Scan for the cell matching the given text and deliver its (x, y) coordinate at center. 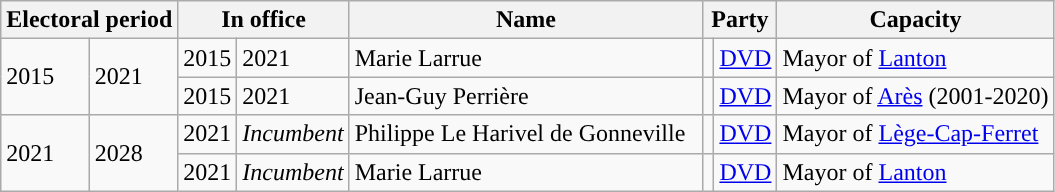
Mayor of Arès (2001-2020) (916, 96)
Philippe Le Harivel de Gonneville (526, 134)
Name (526, 20)
In office (264, 20)
Party (740, 20)
Mayor of Lège-Cap-Ferret (916, 134)
2028 (134, 153)
Electoral period (90, 20)
Jean-Guy Perrière (526, 96)
Capacity (916, 20)
